Pinpoint the cell where the given text exists, returning its (x, y) midpoint coordinate. 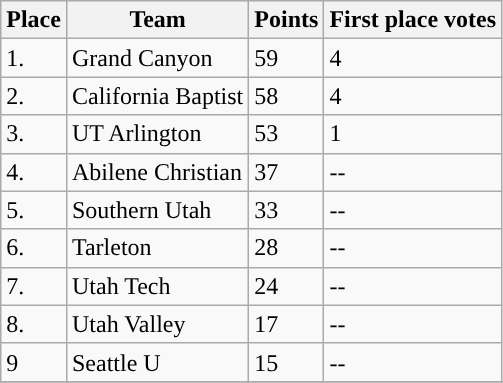
53 (286, 134)
Points (286, 20)
Utah Valley (157, 324)
Southern Utah (157, 210)
33 (286, 210)
Utah Tech (157, 286)
7. (34, 286)
Abilene Christian (157, 172)
Tarleton (157, 248)
California Baptist (157, 96)
28 (286, 248)
Place (34, 20)
First place votes (413, 20)
Grand Canyon (157, 58)
9 (34, 362)
4. (34, 172)
1 (413, 134)
59 (286, 58)
37 (286, 172)
17 (286, 324)
58 (286, 96)
UT Arlington (157, 134)
15 (286, 362)
3. (34, 134)
5. (34, 210)
24 (286, 286)
Team (157, 20)
8. (34, 324)
2. (34, 96)
1. (34, 58)
Seattle U (157, 362)
6. (34, 248)
